Pinpoint the cell where the given text exists, returning its (x, y) midpoint coordinate. 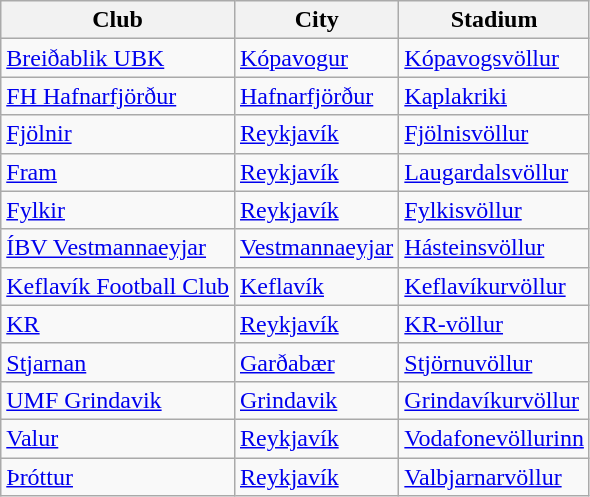
Fylkisvöllur (494, 210)
Vodafonevöllurinn (494, 438)
Kópavogur (316, 58)
Vestmannaeyjar (316, 248)
Garðabær (316, 362)
Keflavík Football Club (118, 286)
KR-völlur (494, 324)
UMF Grindavik (118, 400)
Club (118, 20)
Fylkir (118, 210)
Breiðablik UBK (118, 58)
Stjörnuvöllur (494, 362)
Fram (118, 172)
KR (118, 324)
Keflavík (316, 286)
Kópavogsvöllur (494, 58)
Stadium (494, 20)
Fjölnisvöllur (494, 134)
Laugardalsvöllur (494, 172)
Valbjarnarvöllur (494, 477)
Keflavíkurvöllur (494, 286)
Hafnarfjörður (316, 96)
FH Hafnarfjörður (118, 96)
Hásteinsvöllur (494, 248)
Þróttur (118, 477)
Grindavik (316, 400)
Fjölnir (118, 134)
ÍBV Vestmannaeyjar (118, 248)
Kaplakriki (494, 96)
Stjarnan (118, 362)
Grindavíkurvöllur (494, 400)
City (316, 20)
Valur (118, 438)
